Return the [X, Y] coordinate for the center point of the cell that contains the specified text.  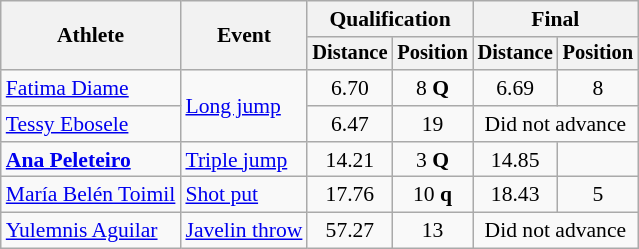
6.47 [350, 124]
5 [598, 195]
Athlete [91, 36]
Event [244, 36]
Qualification [390, 19]
6.69 [516, 88]
3 Q [432, 160]
8 Q [432, 88]
María Belén Toimil [91, 195]
6.70 [350, 88]
8 [598, 88]
Javelin throw [244, 231]
Yulemnis Aguilar [91, 231]
18.43 [516, 195]
13 [432, 231]
Fatima Diame [91, 88]
57.27 [350, 231]
17.76 [350, 195]
Tessy Ebosele [91, 124]
Shot put [244, 195]
Triple jump [244, 160]
Long jump [244, 106]
19 [432, 124]
14.21 [350, 160]
Ana Peleteiro [91, 160]
10 q [432, 195]
Final [556, 19]
14.85 [516, 160]
